Determine the (X, Y) coordinate at the center of the cell enclosing the given text.  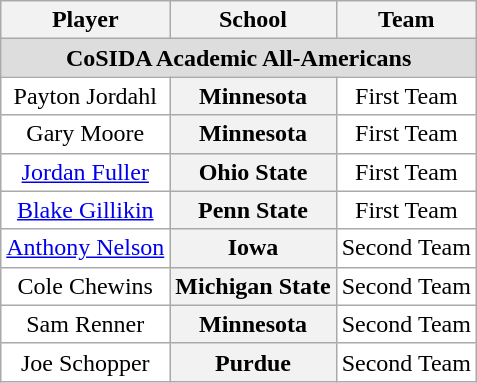
Iowa (253, 248)
Cole Chewins (86, 286)
Ohio State (253, 172)
Sam Renner (86, 324)
Anthony Nelson (86, 248)
Player (86, 20)
Michigan State (253, 286)
CoSIDA Academic All-Americans (239, 58)
Penn State (253, 210)
Payton Jordahl (86, 96)
Blake Gillikin (86, 210)
Gary Moore (86, 134)
Jordan Fuller (86, 172)
Joe Schopper (86, 362)
School (253, 20)
Purdue (253, 362)
Team (406, 20)
